Locate the cell with the specified text and output its (X, Y) center coordinate. 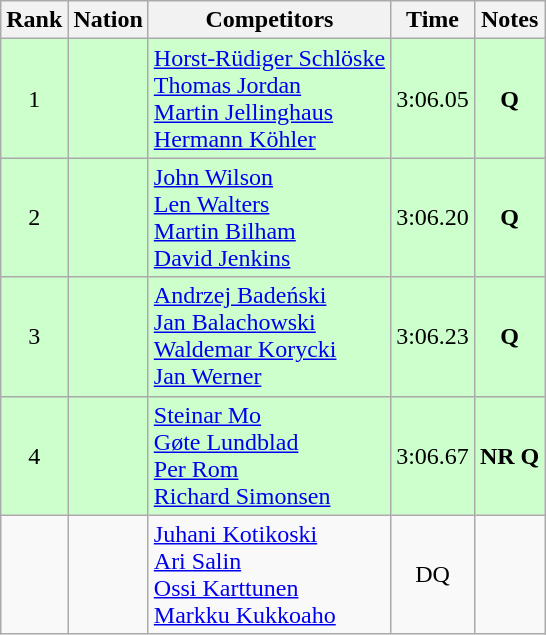
3:06.67 (433, 456)
DQ (433, 574)
1 (34, 98)
Juhani KotikoskiAri SalinOssi KarttunenMarkku Kukkoaho (269, 574)
4 (34, 456)
Competitors (269, 20)
Time (433, 20)
3:06.23 (433, 336)
Steinar MoGøte LundbladPer RomRichard Simonsen (269, 456)
2 (34, 218)
3 (34, 336)
Nation (108, 20)
Notes (509, 20)
NR Q (509, 456)
Horst-Rüdiger SchlöskeThomas JordanMartin JellinghausHermann Köhler (269, 98)
Rank (34, 20)
3:06.20 (433, 218)
Andrzej BadeńskiJan BalachowskiWaldemar KoryckiJan Werner (269, 336)
John WilsonLen WaltersMartin BilhamDavid Jenkins (269, 218)
3:06.05 (433, 98)
